Output the (x, y) coordinate of the center of the cell containing the given text.  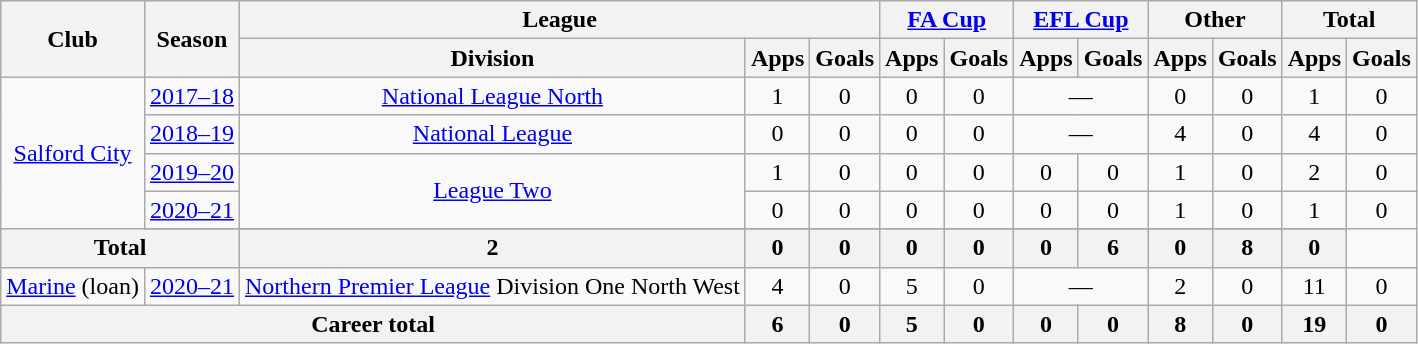
Other (1215, 20)
11 (1314, 286)
2018–19 (192, 134)
League Two (492, 191)
Marine (loan) (73, 286)
FA Cup (947, 20)
Salford City (73, 153)
Division (492, 58)
Season (192, 39)
Career total (374, 324)
2017–18 (192, 96)
National League (492, 134)
League (559, 20)
2019–20 (192, 172)
19 (1314, 324)
National League North (492, 96)
Northern Premier League Division One North West (492, 286)
Club (73, 39)
EFL Cup (1081, 20)
